From the cell containing the given text, extract its center point as (X, Y) coordinate. 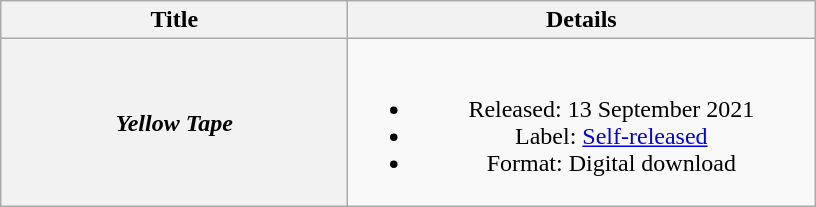
Details (582, 20)
Released: 13 September 2021Label: Self-releasedFormat: Digital download (582, 122)
Title (174, 20)
Yellow Tape (174, 122)
